Provide the (x, y) coordinate of the cell's center where the given text is located.  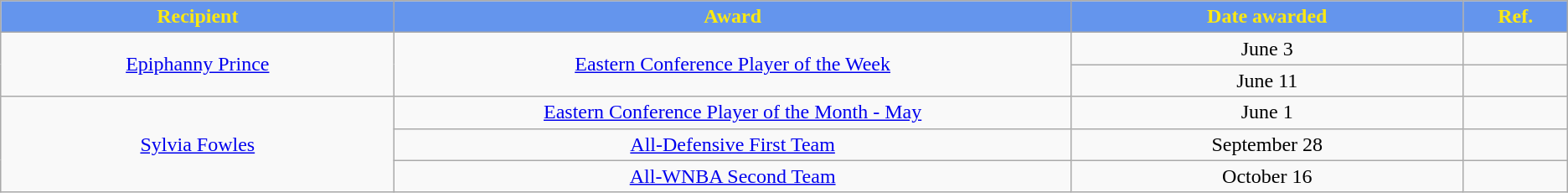
Date awarded (1266, 17)
All-Defensive First Team (732, 144)
June 1 (1266, 112)
Epiphanny Prince (198, 65)
June 3 (1266, 49)
Ref. (1515, 17)
Recipient (198, 17)
Sylvia Fowles (198, 144)
June 11 (1266, 81)
October 16 (1266, 176)
All-WNBA Second Team (732, 176)
Eastern Conference Player of the Month - May (732, 112)
Award (732, 17)
Eastern Conference Player of the Week (732, 65)
September 28 (1266, 144)
